Extract the (X, Y) coordinate from the center of the cell holding the provided text.  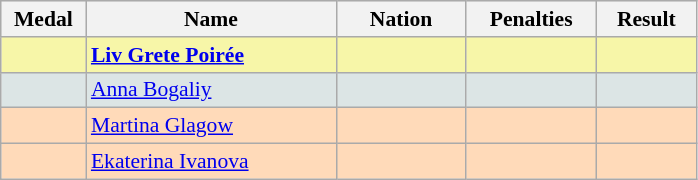
Anna Bogaliy (211, 90)
Medal (44, 19)
Penalties (531, 19)
Nation (401, 19)
Ekaterina Ivanova (211, 162)
Martina Glagow (211, 126)
Name (211, 19)
Liv Grete Poirée (211, 55)
Result (646, 19)
